Provide the (x, y) coordinate of the cell's center where the given text is located.  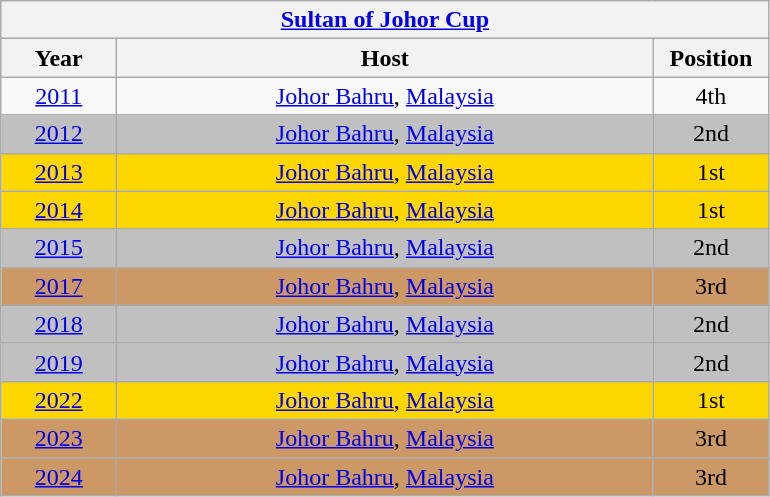
Year (59, 58)
2023 (59, 438)
2013 (59, 172)
2014 (59, 210)
2024 (59, 477)
4th (711, 96)
2019 (59, 362)
Position (711, 58)
2022 (59, 400)
2011 (59, 96)
Sultan of Johor Cup (385, 20)
2018 (59, 324)
2017 (59, 286)
2015 (59, 248)
Host (385, 58)
2012 (59, 134)
